Determine the [X, Y] coordinate at the center of the cell enclosing the given text.  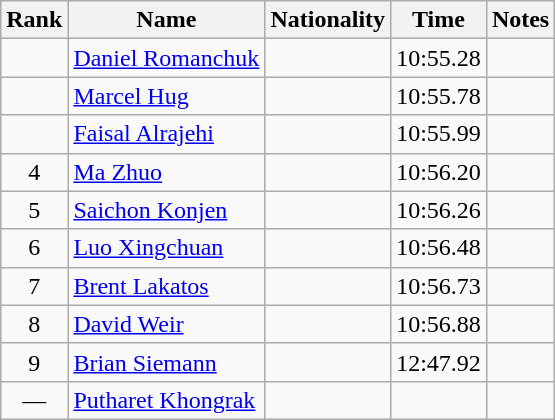
Rank [34, 20]
David Weir [166, 324]
10:56.73 [439, 286]
6 [34, 248]
7 [34, 286]
10:56.88 [439, 324]
10:55.99 [439, 134]
Daniel Romanchuk [166, 58]
12:47.92 [439, 362]
10:56.48 [439, 248]
Ma Zhuo [166, 172]
4 [34, 172]
Brent Lakatos [166, 286]
8 [34, 324]
Saichon Konjen [166, 210]
Time [439, 20]
10:55.78 [439, 96]
Putharet Khongrak [166, 400]
5 [34, 210]
Name [166, 20]
9 [34, 362]
Notes [520, 20]
— [34, 400]
10:56.26 [439, 210]
Brian Siemann [166, 362]
10:56.20 [439, 172]
Nationality [328, 20]
Marcel Hug [166, 96]
Luo Xingchuan [166, 248]
10:55.28 [439, 58]
Faisal Alrajehi [166, 134]
